Return [x, y] of the center of cell containing provided text 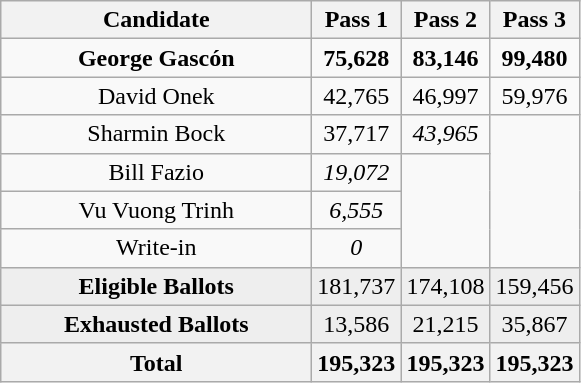
99,480 [534, 58]
174,108 [446, 286]
Pass 1 [356, 20]
35,867 [534, 324]
19,072 [356, 172]
181,737 [356, 286]
159,456 [534, 286]
46,997 [446, 96]
Exhausted Ballots [156, 324]
75,628 [356, 58]
37,717 [356, 134]
13,586 [356, 324]
David Onek [156, 96]
Write-in [156, 248]
Pass 3 [534, 20]
Sharmin Bock [156, 134]
42,765 [356, 96]
Bill Fazio [156, 172]
Total [156, 362]
83,146 [446, 58]
6,555 [356, 210]
43,965 [446, 134]
59,976 [534, 96]
21,215 [446, 324]
Eligible Ballots [156, 286]
0 [356, 248]
Candidate [156, 20]
Pass 2 [446, 20]
Vu Vuong Trinh [156, 210]
George Gascón [156, 58]
